Identify which cell holds the provided text, then report its (X, Y) central coordinate. 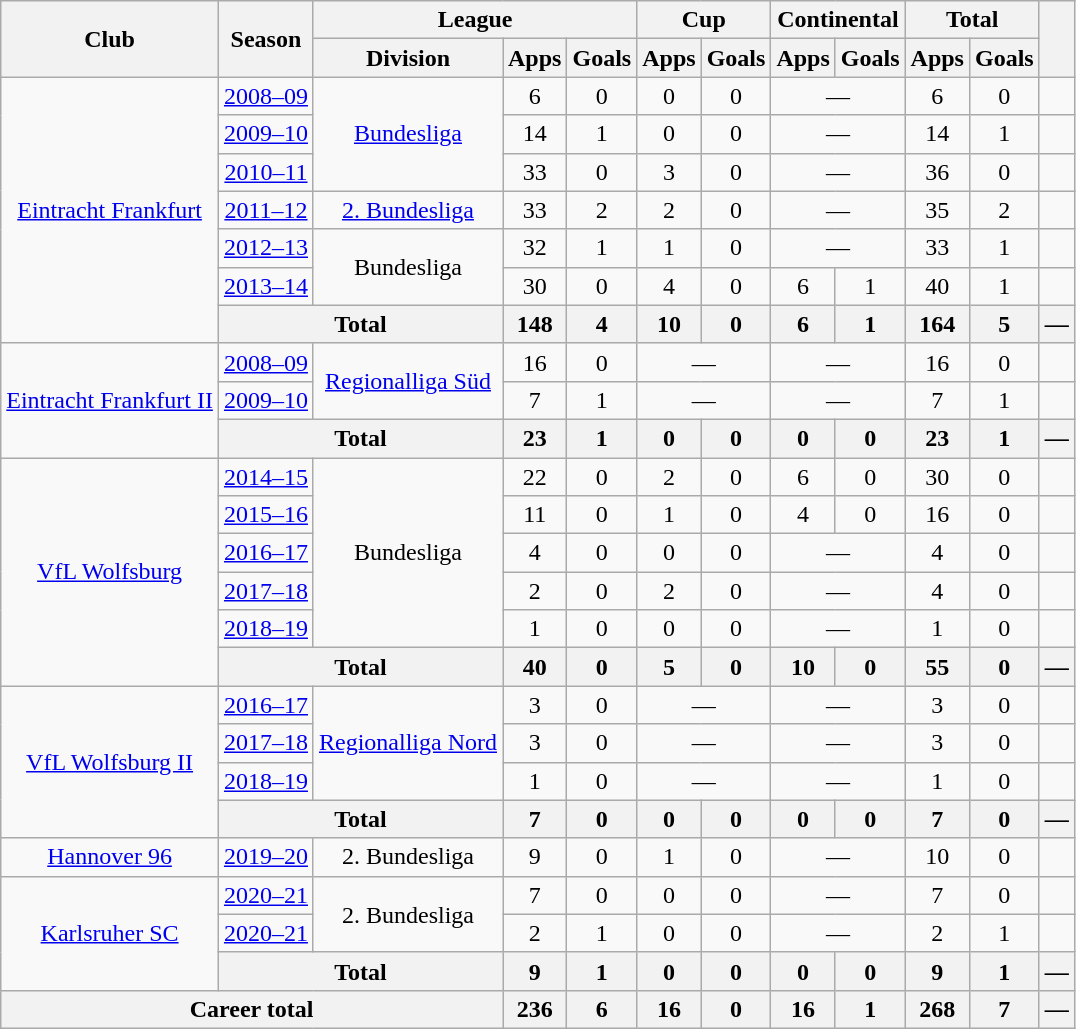
Continental (838, 20)
2010–11 (266, 172)
55 (937, 667)
2011–12 (266, 210)
148 (534, 324)
11 (534, 515)
268 (937, 1009)
VfL Wolfsburg II (110, 762)
League (474, 20)
Eintracht Frankfurt II (110, 400)
164 (937, 324)
Division (408, 58)
Eintracht Frankfurt (110, 210)
Regionalliga Nord (408, 743)
Club (110, 39)
2015–16 (266, 515)
VfL Wolfsburg (110, 572)
Regionalliga Süd (408, 381)
Karlsruher SC (110, 933)
Hannover 96 (110, 857)
236 (534, 1009)
32 (534, 248)
2013–14 (266, 286)
2019–20 (266, 857)
Season (266, 39)
2014–15 (266, 477)
22 (534, 477)
Cup (704, 20)
35 (937, 210)
2012–13 (266, 248)
36 (937, 172)
Career total (252, 1009)
